Locate the cell with the specified text and output its [x, y] center coordinate. 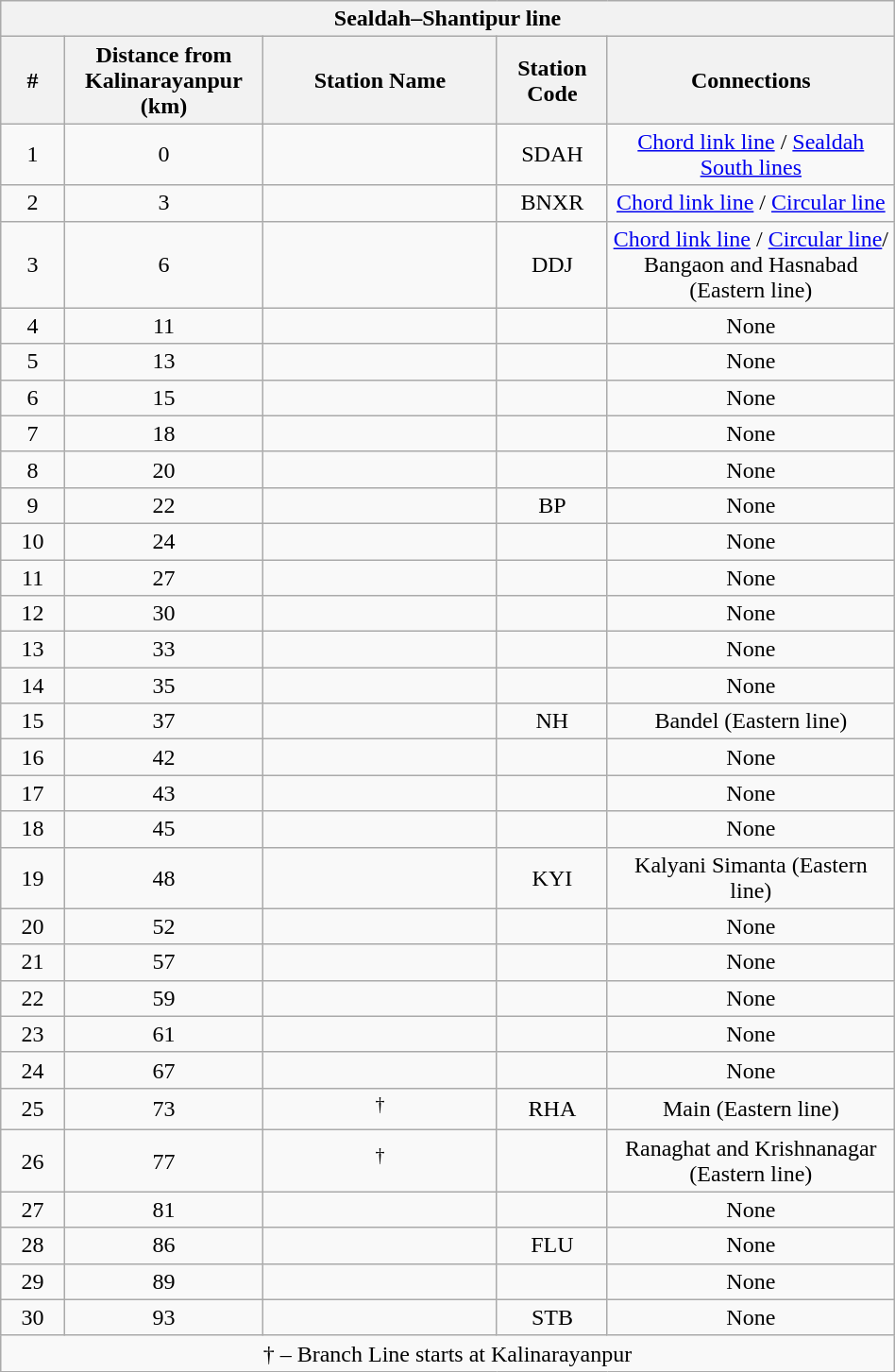
59 [163, 998]
Station Code [551, 80]
52 [163, 926]
25 [33, 1109]
5 [33, 362]
14 [33, 686]
43 [163, 793]
Connections [751, 80]
21 [33, 962]
8 [33, 469]
23 [33, 1034]
7 [33, 433]
FLU [551, 1245]
DDJ [551, 264]
Chord link line / Circular line [751, 203]
Main (Eastern line) [751, 1109]
17 [33, 793]
KYI [551, 878]
28 [33, 1245]
SDAH [551, 155]
Sealdah–Shantipur line [447, 19]
45 [163, 829]
† – Branch Line starts at Kalinarayanpur [447, 1353]
61 [163, 1034]
1 [33, 155]
RHA [551, 1109]
81 [163, 1210]
35 [163, 686]
Distance from Kalinarayanpur (km) [163, 80]
4 [33, 326]
Station Name [380, 80]
89 [163, 1281]
37 [163, 721]
0 [163, 155]
STB [551, 1317]
93 [163, 1317]
# [33, 80]
73 [163, 1109]
12 [33, 614]
16 [33, 757]
67 [163, 1070]
Bandel (Eastern line) [751, 721]
29 [33, 1281]
26 [33, 1161]
48 [163, 878]
42 [163, 757]
BNXR [551, 203]
Ranaghat and Krishnanagar (Eastern line) [751, 1161]
77 [163, 1161]
19 [33, 878]
Chord link line / Sealdah South lines [751, 155]
33 [163, 650]
BP [551, 505]
57 [163, 962]
9 [33, 505]
Chord link line / Circular line/ Bangaon and Hasnabad (Eastern line) [751, 264]
86 [163, 1245]
10 [33, 541]
2 [33, 203]
Kalyani Simanta (Eastern line) [751, 878]
NH [551, 721]
